Extract the (x, y) coordinate from the center of the cell holding the provided text.  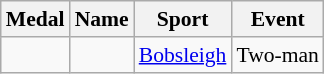
Event (278, 19)
Two-man (278, 55)
Bobsleigh (183, 55)
Medal (36, 19)
Name (102, 19)
Sport (183, 19)
